Identify which cell holds the provided text, then report its (X, Y) central coordinate. 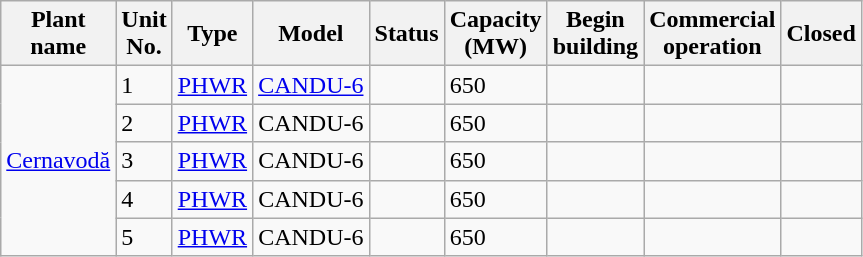
Commercialoperation (712, 34)
5 (144, 237)
Closed (821, 34)
Cernavodă (58, 161)
Status (406, 34)
Capacity(MW) (496, 34)
2 (144, 123)
UnitNo. (144, 34)
Type (212, 34)
3 (144, 161)
4 (144, 199)
1 (144, 85)
Model (311, 34)
Plantname (58, 34)
Beginbuilding (595, 34)
